Determine the [x, y] coordinate at the center of the cell enclosing the given text.  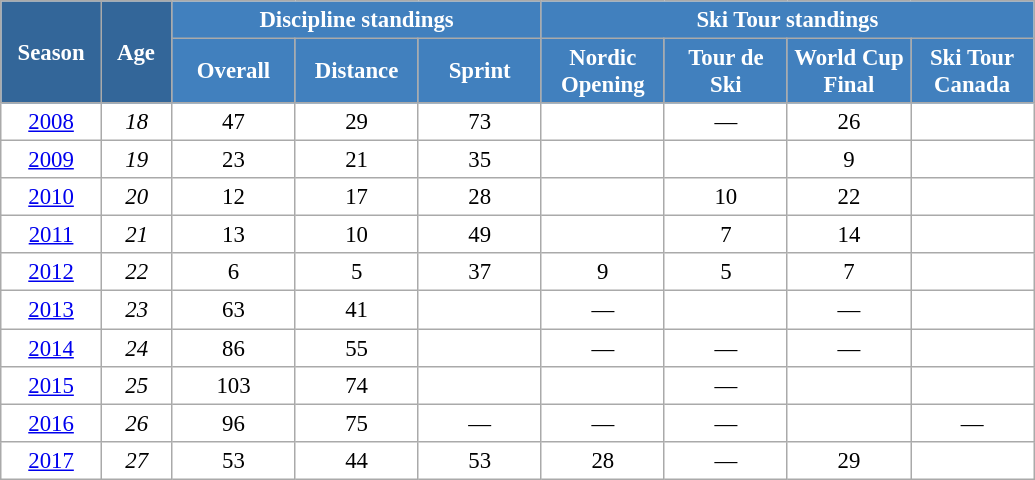
Tour deSki [726, 72]
63 [234, 310]
6 [234, 273]
55 [356, 348]
24 [136, 348]
41 [356, 310]
25 [136, 385]
27 [136, 460]
Ski TourCanada [972, 72]
Age [136, 52]
75 [356, 423]
73 [480, 122]
17 [356, 197]
13 [234, 235]
2008 [52, 122]
14 [848, 235]
2015 [52, 385]
Sprint [480, 72]
2013 [52, 310]
103 [234, 385]
NordicOpening [602, 72]
44 [356, 460]
20 [136, 197]
2016 [52, 423]
Discipline standings [356, 20]
19 [136, 160]
2012 [52, 273]
2017 [52, 460]
18 [136, 122]
12 [234, 197]
2010 [52, 197]
86 [234, 348]
47 [234, 122]
2009 [52, 160]
49 [480, 235]
World CupFinal [848, 72]
2011 [52, 235]
Distance [356, 72]
2014 [52, 348]
Season [52, 52]
96 [234, 423]
Overall [234, 72]
35 [480, 160]
Ski Tour standings [787, 20]
74 [356, 385]
37 [480, 273]
